Search for the cell housing the specified text and yield its [x, y] center coordinate. 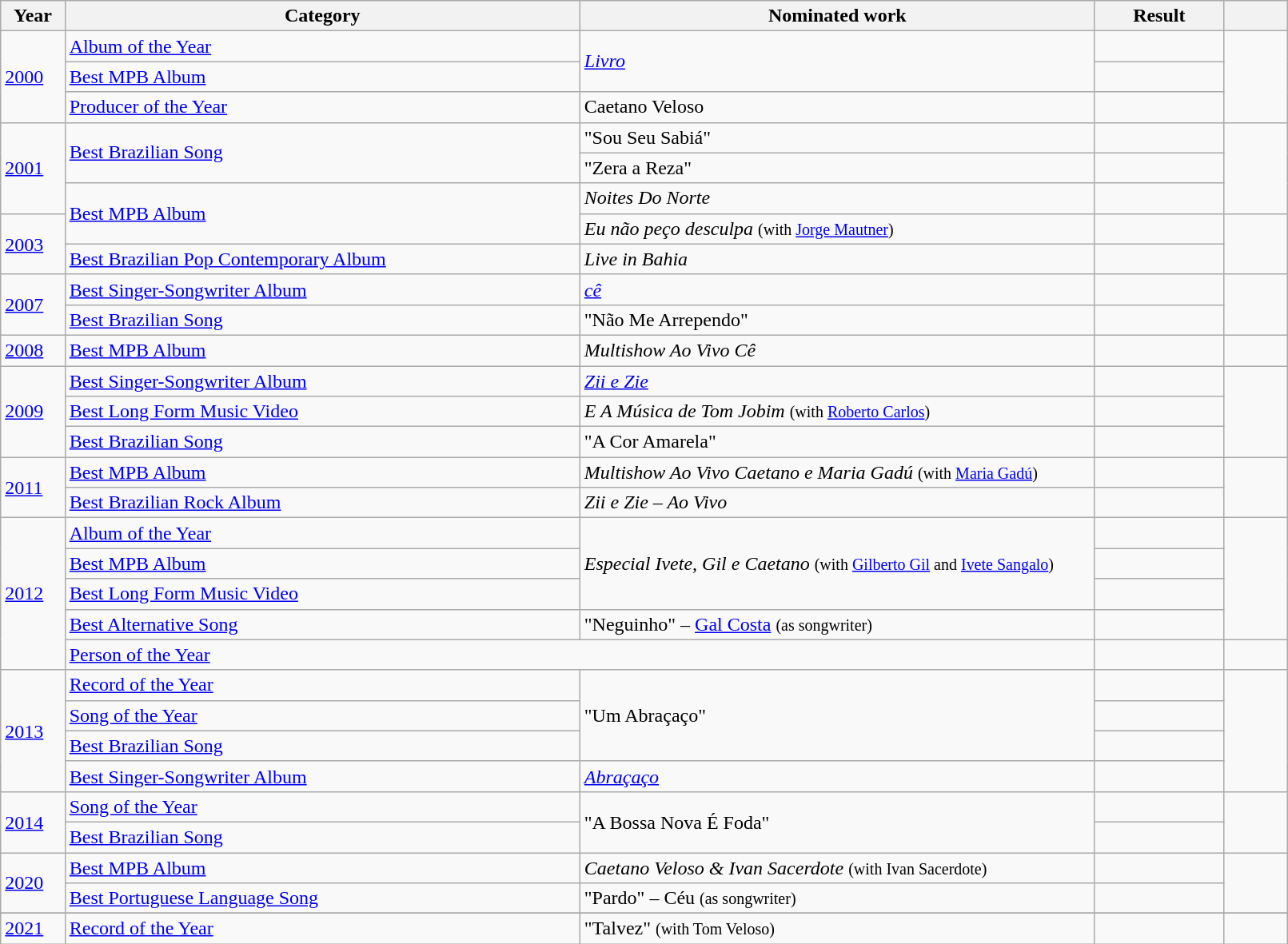
"Não Me Arrependo" [837, 320]
2013 [33, 731]
"Um Abraçaço" [837, 715]
Eu não peço desculpa (with Jorge Mautner) [837, 229]
"Zera a Reza" [837, 168]
Noites Do Norte [837, 198]
Caetano Veloso & Ivan Sacerdote (with Ivan Sacerdote) [837, 867]
2001 [33, 168]
"A Cor Amarela" [837, 442]
2014 [33, 822]
Livro [837, 62]
Multishow Ao Vivo Caetano e Maria Gadú (with Maria Gadú) [837, 472]
Category [322, 16]
2020 [33, 882]
"A Bossa Nova É Foda" [837, 822]
"Pardo" – Céu (as songwriter) [837, 898]
2009 [33, 412]
"Neguinho" – Gal Costa (as songwriter) [837, 624]
Caetano Veloso [837, 107]
Zii e Zie – Ao Vivo [837, 503]
"Talvez" (with Tom Veloso) [837, 929]
2012 [33, 594]
2007 [33, 305]
2000 [33, 77]
Best Alternative Song [322, 624]
Year [33, 16]
Abraçaço [837, 776]
Live in Bahia [837, 259]
Best Portuguese Language Song [322, 898]
cê [837, 289]
Multishow Ao Vivo Cê [837, 350]
2011 [33, 488]
2003 [33, 244]
Best Brazilian Rock Album [322, 503]
Best Brazilian Pop Contemporary Album [322, 259]
"Sou Seu Sabiá" [837, 137]
Zii e Zie [837, 381]
Especial Ivete, Gil e Caetano (with Gilberto Gil and Ivete Sangalo) [837, 564]
Person of the Year [580, 655]
2021 [33, 929]
Nominated work [837, 16]
Result [1159, 16]
E A Música de Tom Jobim (with Roberto Carlos) [837, 412]
Producer of the Year [322, 107]
2008 [33, 350]
